From the cell containing the given text, extract its center point as [X, Y] coordinate. 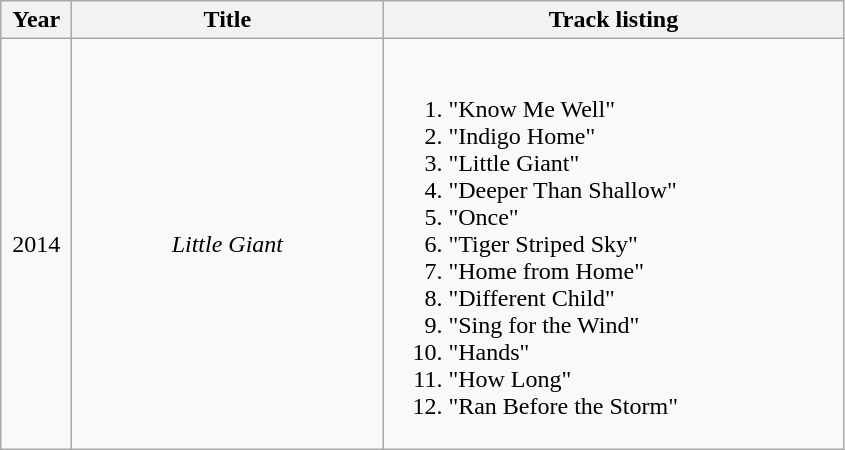
Year [36, 20]
2014 [36, 244]
Little Giant [228, 244]
Track listing [614, 20]
Title [228, 20]
